Extract the [X, Y] coordinate from the center of the cell holding the provided text.  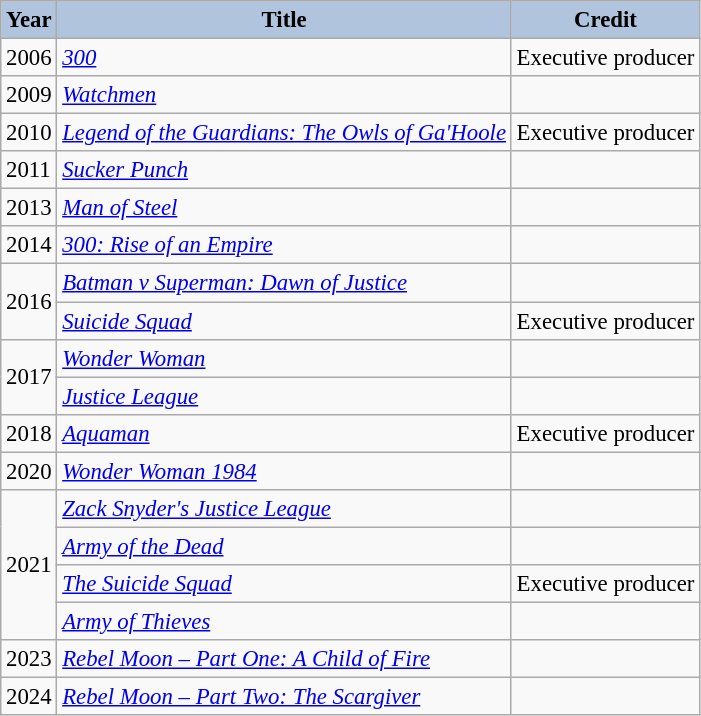
2021 [29, 565]
2011 [29, 170]
Justice League [284, 396]
Credit [605, 20]
2013 [29, 208]
2006 [29, 58]
2009 [29, 95]
2020 [29, 471]
Wonder Woman 1984 [284, 471]
Zack Snyder's Justice League [284, 509]
300: Rise of an Empire [284, 245]
Title [284, 20]
Aquaman [284, 433]
Sucker Punch [284, 170]
Suicide Squad [284, 321]
Legend of the Guardians: The Owls of Ga'Hoole [284, 133]
Watchmen [284, 95]
Rebel Moon – Part One: A Child of Fire [284, 659]
2023 [29, 659]
2018 [29, 433]
300 [284, 58]
Army of Thieves [284, 621]
2010 [29, 133]
Year [29, 20]
2017 [29, 376]
2024 [29, 697]
The Suicide Squad [284, 584]
Rebel Moon – Part Two: The Scargiver [284, 697]
Batman v Superman: Dawn of Justice [284, 283]
2016 [29, 302]
Army of the Dead [284, 546]
2014 [29, 245]
Man of Steel [284, 208]
Wonder Woman [284, 358]
